Detect which cell encompasses the target text, then output its [X, Y] center coordinate. 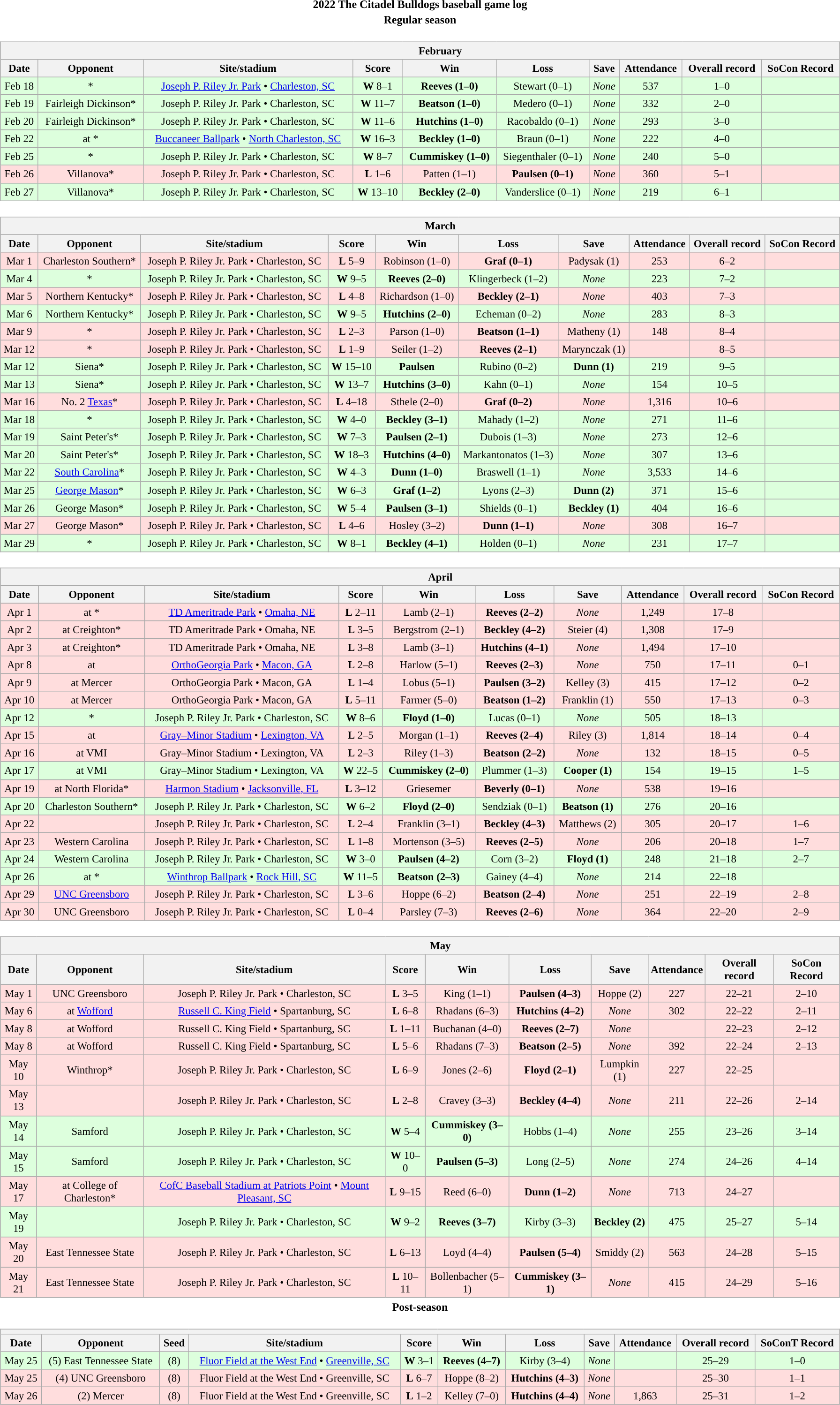
Dunn (1–0) [417, 472]
Kelley (3) [587, 682]
Seed [174, 1343]
Holden (0–1) [508, 543]
Mar 26 [20, 508]
W 3–0 [360, 859]
Hobbs (1–4) [550, 1131]
0–1 [801, 665]
Reeves (2–6) [514, 912]
4–14 [806, 1161]
Cravey (3–3) [467, 1100]
Marynczak (1) [593, 349]
Steier (4) [587, 630]
Reeves (2–4) [514, 735]
Apr 26 [20, 876]
W 16–3 [378, 139]
Matthews (2) [587, 823]
273 [660, 437]
Mar 6 [20, 314]
Kirby (3–4) [545, 1360]
May 1 [19, 993]
2–7 [801, 859]
Beatson (1) [587, 806]
Bergstrom (2–1) [428, 630]
Hoppe (6–2) [428, 894]
Mortenson (3–5) [428, 841]
Mar 22 [20, 472]
1–6 [801, 823]
Mar 25 [20, 490]
22–25 [739, 1070]
Beatson (2–2) [514, 753]
2–8 [801, 894]
Mar 20 [20, 455]
Paulsen (2–1) [417, 437]
Franklin (1) [587, 700]
Mar 18 [20, 420]
Klingerbeck (1–2) [508, 279]
Reed (6–0) [467, 1191]
Floyd (1) [587, 859]
Apr 19 [20, 788]
223 [660, 279]
Floyd (2–0) [428, 806]
Lamb (3–1) [428, 647]
Winthrop Ballpark • Rock Hill, SC [242, 876]
May [420, 945]
No. 2 Texas* [89, 402]
Beckley (3–1) [417, 420]
4–0 [722, 139]
Reeves (1–0) [450, 86]
Apr 24 [20, 859]
276 [652, 806]
L 6–13 [405, 1252]
22–21 [739, 993]
18–15 [723, 753]
Sthele (2–0) [417, 402]
Buchanan (4–0) [467, 1029]
Beatson (2–3) [428, 876]
Feb 20 [20, 121]
L 5–11 [360, 700]
537 [651, 86]
W 15–10 [352, 367]
Apr 10 [20, 700]
Paulsen (4–2) [428, 859]
240 [651, 157]
403 [660, 296]
22–19 [723, 894]
L 0–4 [360, 912]
Richardson (1–0) [417, 296]
8–4 [727, 332]
L 9–15 [405, 1191]
302 [677, 1011]
2–14 [806, 1100]
2–10 [806, 993]
Gainey (4–4) [514, 876]
17–7 [727, 543]
5–1 [722, 174]
22–20 [723, 912]
Lumpkin (1) [620, 1070]
283 [660, 314]
Hutchins (4–3) [545, 1378]
3–14 [806, 1131]
24–27 [739, 1191]
L 6–7 [419, 1378]
255 [677, 1131]
April [420, 577]
1–1 [797, 1378]
19–16 [723, 788]
Floyd (2–1) [550, 1070]
Beckley (4–2) [514, 630]
6–1 [722, 192]
Cummiskey (1–0) [450, 157]
16–7 [727, 525]
1,814 [652, 735]
Beverly (0–1) [514, 788]
Reeves (2–0) [417, 279]
at North Florida* [92, 788]
11–6 [727, 420]
132 [652, 753]
Beckley (1) [593, 508]
Cummiskey (3–1) [550, 1282]
W 10–0 [405, 1161]
1,316 [660, 402]
Kelley (7–0) [472, 1396]
Racobaldo (0–1) [543, 121]
Beckley (1–0) [450, 139]
L 3–6 [360, 894]
L 10–11 [405, 1282]
25–31 [715, 1396]
21–18 [723, 859]
307 [660, 455]
231 [660, 543]
SoConT Record [797, 1343]
L 1–11 [405, 1029]
371 [660, 490]
February [420, 51]
360 [651, 174]
211 [677, 1100]
17–8 [723, 612]
16–6 [727, 508]
Bollenbacher (5–1) [467, 1282]
3–0 [722, 121]
W 11–5 [360, 876]
Hutchins (1–0) [450, 121]
Paulsen (3–1) [417, 508]
Riley (3) [587, 735]
Dubois (1–3) [508, 437]
253 [660, 261]
364 [652, 912]
14–6 [727, 472]
W 4–3 [352, 472]
214 [652, 876]
Vanderslice (0–1) [543, 192]
Patten (1–1) [450, 174]
W 22–5 [360, 770]
Feb 22 [20, 139]
475 [677, 1222]
Harlow (5–1) [428, 665]
L 2–11 [360, 612]
5–15 [806, 1252]
Feb 18 [20, 86]
Mar 27 [20, 525]
Matheny (1) [593, 332]
Mar 16 [20, 402]
Apr 17 [20, 770]
25–29 [715, 1360]
Beckley (4–3) [514, 823]
Parsley (7–3) [428, 912]
Loyd (4–4) [467, 1252]
L 3–12 [360, 788]
Apr 9 [20, 682]
May 20 [19, 1252]
3,533 [660, 472]
Hutchins (4–1) [514, 647]
Paulsen (5–3) [467, 1161]
Apr 8 [20, 665]
Winthrop* [90, 1070]
W 7–3 [352, 437]
L 1–8 [360, 841]
Lucas (0–1) [514, 718]
Apr 2 [20, 630]
Medero (0–1) [543, 104]
Griesemer [428, 788]
Corn (3–2) [514, 859]
Apr 29 [20, 894]
Graf (0–2) [508, 402]
Shields (0–1) [508, 508]
Lyons (2–3) [508, 490]
Feb 25 [20, 157]
750 [652, 665]
248 [652, 859]
L 2–4 [360, 823]
Mar 9 [20, 332]
550 [652, 700]
L 1–9 [352, 349]
1,308 [652, 630]
Mar 4 [20, 279]
22–18 [723, 876]
7–2 [727, 279]
206 [652, 841]
563 [677, 1252]
W 3–1 [419, 1360]
18–14 [723, 735]
24–26 [739, 1161]
19–15 [723, 770]
L 1–2 [419, 1396]
May 6 [19, 1011]
8–3 [727, 314]
L 3–8 [360, 647]
Plummer (1–3) [514, 770]
23–26 [739, 1131]
25–30 [715, 1378]
222 [651, 139]
17–13 [723, 700]
Mahady (1–2) [508, 420]
Jones (2–6) [467, 1070]
22–22 [739, 1011]
Apr 22 [20, 823]
Stewart (0–1) [543, 86]
332 [651, 104]
W 13–7 [352, 384]
7–3 [727, 296]
L 6–8 [405, 1011]
2–12 [806, 1029]
Hutchins (3–0) [417, 384]
22–23 [739, 1029]
1,494 [652, 647]
L 5–9 [352, 261]
Mar 5 [20, 296]
L 1–6 [378, 174]
Kirby (3–3) [550, 1222]
20–17 [723, 823]
May 26 [21, 1396]
25–27 [739, 1222]
Morgan (1–1) [428, 735]
148 [660, 332]
17–9 [723, 630]
W 11–6 [378, 121]
Reeves (2–5) [514, 841]
Mar 19 [20, 437]
Graf (1–2) [417, 490]
May 14 [19, 1131]
South Carolina* [89, 472]
392 [677, 1046]
24–28 [739, 1252]
W 18–3 [352, 455]
L 4–18 [352, 402]
Dunn (1–1) [508, 525]
2–13 [806, 1046]
Robinson (1–0) [417, 261]
Apr 3 [20, 647]
1–7 [801, 841]
at College of Charleston* [90, 1191]
538 [652, 788]
Reeves (3–7) [467, 1222]
10–5 [727, 384]
22–24 [739, 1046]
Apr 20 [20, 806]
Sendziak (0–1) [514, 806]
Beatson (2–4) [514, 894]
Hutchins (4–4) [545, 1396]
Hutchins (4–2) [550, 1011]
15–6 [727, 490]
(5) East Tennessee State [101, 1360]
505 [652, 718]
Apr 30 [20, 912]
Parson (1–0) [417, 332]
Mar 29 [20, 543]
Long (2–5) [550, 1161]
(4) UNC Greensboro [101, 1378]
Graf (0–1) [508, 261]
2–0 [722, 104]
Reeves (2–2) [514, 612]
5–14 [806, 1222]
Mar 13 [20, 384]
L 6–9 [405, 1070]
Reeves (4–7) [472, 1360]
Beckley (2–0) [450, 192]
404 [660, 508]
Apr 23 [20, 841]
1,249 [652, 612]
Beatson (2–5) [550, 1046]
0–4 [801, 735]
Paulsen (0–1) [543, 174]
6–2 [727, 261]
271 [660, 420]
Cooper (1) [587, 770]
Franklin (3–1) [428, 823]
0–2 [801, 682]
Apr 16 [20, 753]
Kahn (0–1) [508, 384]
Rubino (0–2) [508, 367]
Beatson (1–0) [450, 104]
L 1–4 [360, 682]
Braun (0–1) [543, 139]
0–3 [801, 700]
May 10 [19, 1070]
2–11 [806, 1011]
1–5 [801, 770]
W 8–6 [360, 718]
12–6 [727, 437]
Lamb (2–1) [428, 612]
Reeves (2–1) [508, 349]
Braswell (1–1) [508, 472]
Dunn (1) [593, 367]
1,863 [645, 1396]
Paulsen (3–2) [514, 682]
Rhadans (6–3) [467, 1011]
Markantonatos (1–3) [508, 455]
22–26 [739, 1100]
Hutchins (2–0) [417, 314]
Beckley (4–1) [417, 543]
Feb 27 [20, 192]
Paulsen [417, 367]
Paulsen (5–4) [550, 1252]
Beckley (2–1) [508, 296]
Beatson (1–2) [514, 700]
13–6 [727, 455]
W 11–7 [378, 104]
Buccaneer Ballpark • North Charleston, SC [248, 139]
May 19 [19, 1222]
Rhadans (7–3) [467, 1046]
Reeves (2–7) [550, 1029]
10–6 [727, 402]
Floyd (1–0) [428, 718]
W 4–0 [352, 420]
Seiler (1–2) [417, 349]
Padysak (1) [593, 261]
W 9–2 [405, 1222]
Apr 15 [20, 735]
274 [677, 1161]
Beatson (1–1) [508, 332]
L 4–6 [352, 525]
5–16 [806, 1282]
Feb 26 [20, 174]
Echeman (0–2) [508, 314]
0–5 [801, 753]
24–29 [739, 1282]
Farmer (5–0) [428, 700]
L 5–6 [405, 1046]
20–16 [723, 806]
W 13–10 [378, 192]
W 8–7 [378, 157]
293 [651, 121]
Dunn (1–2) [550, 1191]
Beckley (4–4) [550, 1100]
W 6–3 [352, 490]
May 13 [19, 1100]
713 [677, 1191]
Siegenthaler (0–1) [543, 157]
Cummiskey (3–0) [467, 1131]
2–9 [801, 912]
9–5 [727, 367]
17–11 [723, 665]
308 [660, 525]
Apr 1 [20, 612]
17–12 [723, 682]
251 [652, 894]
Cummiskey (2–0) [428, 770]
Paulsen (4–3) [550, 993]
Lobus (5–1) [428, 682]
18–13 [723, 718]
May 21 [19, 1282]
Hoppe (2) [620, 993]
May 17 [19, 1191]
Mar 1 [20, 261]
Dunn (2) [593, 490]
March [420, 226]
305 [652, 823]
1–2 [797, 1396]
17–10 [723, 647]
W 6–2 [360, 806]
5–0 [722, 157]
Smiddy (2) [620, 1252]
L 2–5 [360, 735]
L 4–8 [352, 296]
King (1–1) [467, 993]
Riley (1–3) [428, 753]
Hosley (3–2) [417, 525]
Apr 12 [20, 718]
Hutchins (4–0) [417, 455]
8–5 [727, 349]
Harmon Stadium • Jacksonville, FL [242, 788]
CofC Baseball Stadium at Patriots Point • Mount Pleasant, SC [264, 1191]
Hoppe (8–2) [472, 1378]
Reeves (2–3) [514, 665]
May 15 [19, 1161]
Beckley (2) [620, 1222]
20–18 [723, 841]
(2) Mercer [101, 1396]
Feb 19 [20, 104]
